Find where the given text appears and provide that cell's center as [x, y] coordinate. 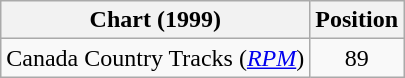
Chart (1999) [156, 20]
Position [357, 20]
Canada Country Tracks (RPM) [156, 58]
89 [357, 58]
